Locate the cell with the specified text and output its (X, Y) center coordinate. 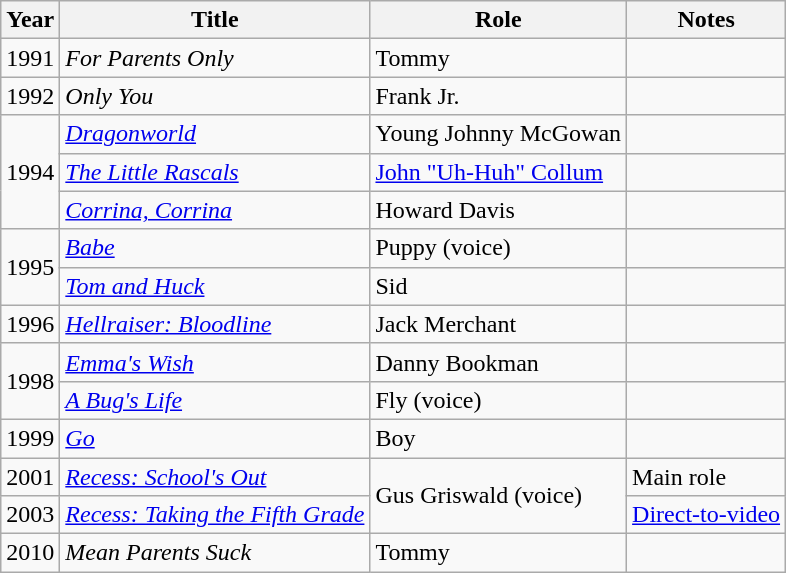
Go (215, 438)
Tom and Huck (215, 286)
Howard Davis (498, 210)
For Parents Only (215, 58)
Babe (215, 248)
Frank Jr. (498, 96)
Puppy (voice) (498, 248)
Recess: Taking the Fifth Grade (215, 515)
1999 (30, 438)
Boy (498, 438)
Mean Parents Suck (215, 553)
John "Uh-Huh" Collum (498, 172)
Dragonworld (215, 134)
The Little Rascals (215, 172)
Hellraiser: Bloodline (215, 324)
Gus Griswald (voice) (498, 496)
A Bug's Life (215, 400)
Young Johnny McGowan (498, 134)
Jack Merchant (498, 324)
1992 (30, 96)
Direct-to-video (706, 515)
1994 (30, 172)
1991 (30, 58)
Title (215, 20)
Recess: School's Out (215, 477)
Only You (215, 96)
2010 (30, 553)
Fly (voice) (498, 400)
Role (498, 20)
Notes (706, 20)
1995 (30, 267)
Corrina, Corrina (215, 210)
Sid (498, 286)
1998 (30, 381)
2001 (30, 477)
2003 (30, 515)
Main role (706, 477)
Emma's Wish (215, 362)
Year (30, 20)
1996 (30, 324)
Danny Bookman (498, 362)
